Extract the (X, Y) coordinate from the center of the cell holding the provided text.  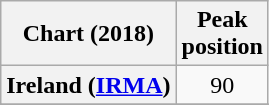
Ireland (IRMA) (88, 85)
Peakposition (222, 34)
Chart (2018) (88, 34)
90 (222, 85)
